From the cell containing the given text, extract its center point as [X, Y] coordinate. 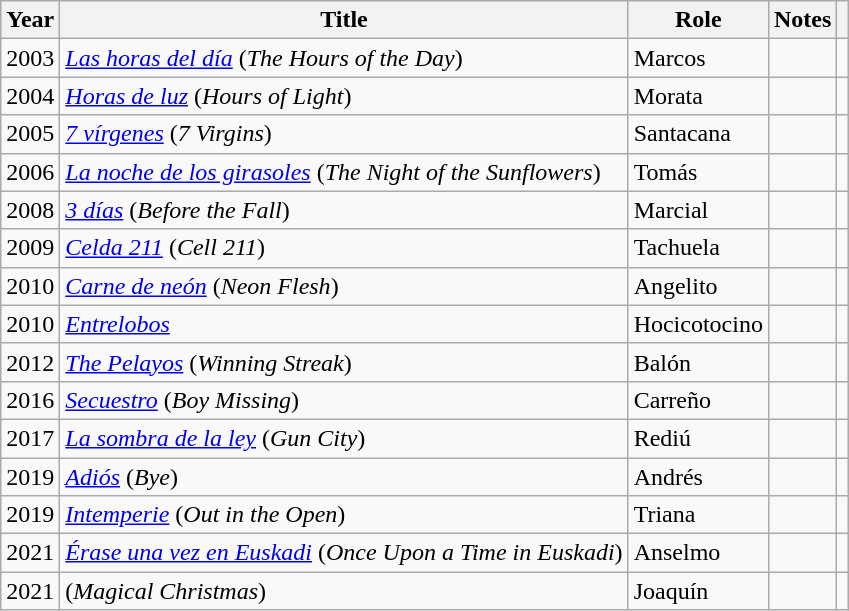
Las horas del día (The Hours of the Day) [344, 58]
2012 [30, 362]
2003 [30, 58]
Secuestro (Boy Missing) [344, 400]
Title [344, 20]
Rediú [698, 438]
3 días (Before the Fall) [344, 210]
Hocicotocino [698, 324]
2008 [30, 210]
Andrés [698, 477]
Joaquín [698, 591]
La noche de los girasoles (The Night of the Sunflowers) [344, 172]
2004 [30, 96]
Horas de luz (Hours of Light) [344, 96]
The Pelayos (Winning Streak) [344, 362]
Angelito [698, 286]
Celda 211 (Cell 211) [344, 248]
Anselmo [698, 553]
Balón [698, 362]
2017 [30, 438]
Notes [802, 20]
Year [30, 20]
Tachuela [698, 248]
Santacana [698, 134]
Role [698, 20]
La sombra de la ley (Gun City) [344, 438]
Carreño [698, 400]
Morata [698, 96]
Érase una vez en Euskadi (Once Upon a Time in Euskadi) [344, 553]
2006 [30, 172]
Marcial [698, 210]
Marcos [698, 58]
2009 [30, 248]
Tomás [698, 172]
2016 [30, 400]
Carne de neón (Neon Flesh) [344, 286]
Entrelobos [344, 324]
7 vírgenes (7 Virgins) [344, 134]
2005 [30, 134]
Adiós (Bye) [344, 477]
Intemperie (Out in the Open) [344, 515]
(Magical Christmas) [344, 591]
Triana [698, 515]
